Determine the (X, Y) coordinate at the center of the cell enclosing the given text.  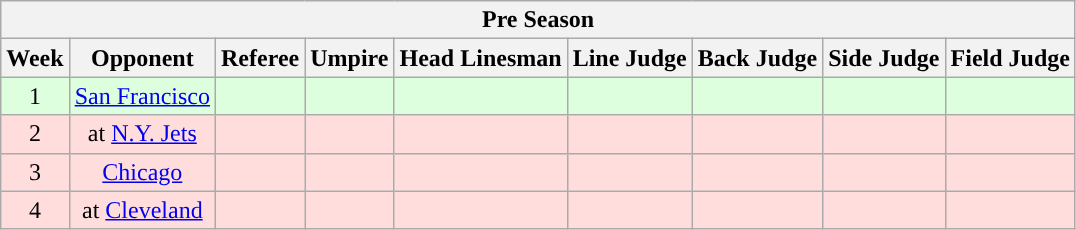
at N.Y. Jets (142, 134)
Referee (260, 58)
Week (35, 58)
Side Judge (884, 58)
Pre Season (538, 20)
1 (35, 96)
San Francisco (142, 96)
Umpire (350, 58)
at Cleveland (142, 210)
Field Judge (1010, 58)
Back Judge (757, 58)
3 (35, 172)
4 (35, 210)
Head Linesman (480, 58)
2 (35, 134)
Opponent (142, 58)
Chicago (142, 172)
Line Judge (630, 58)
